Scan for the cell matching the given text and deliver its (X, Y) coordinate at center. 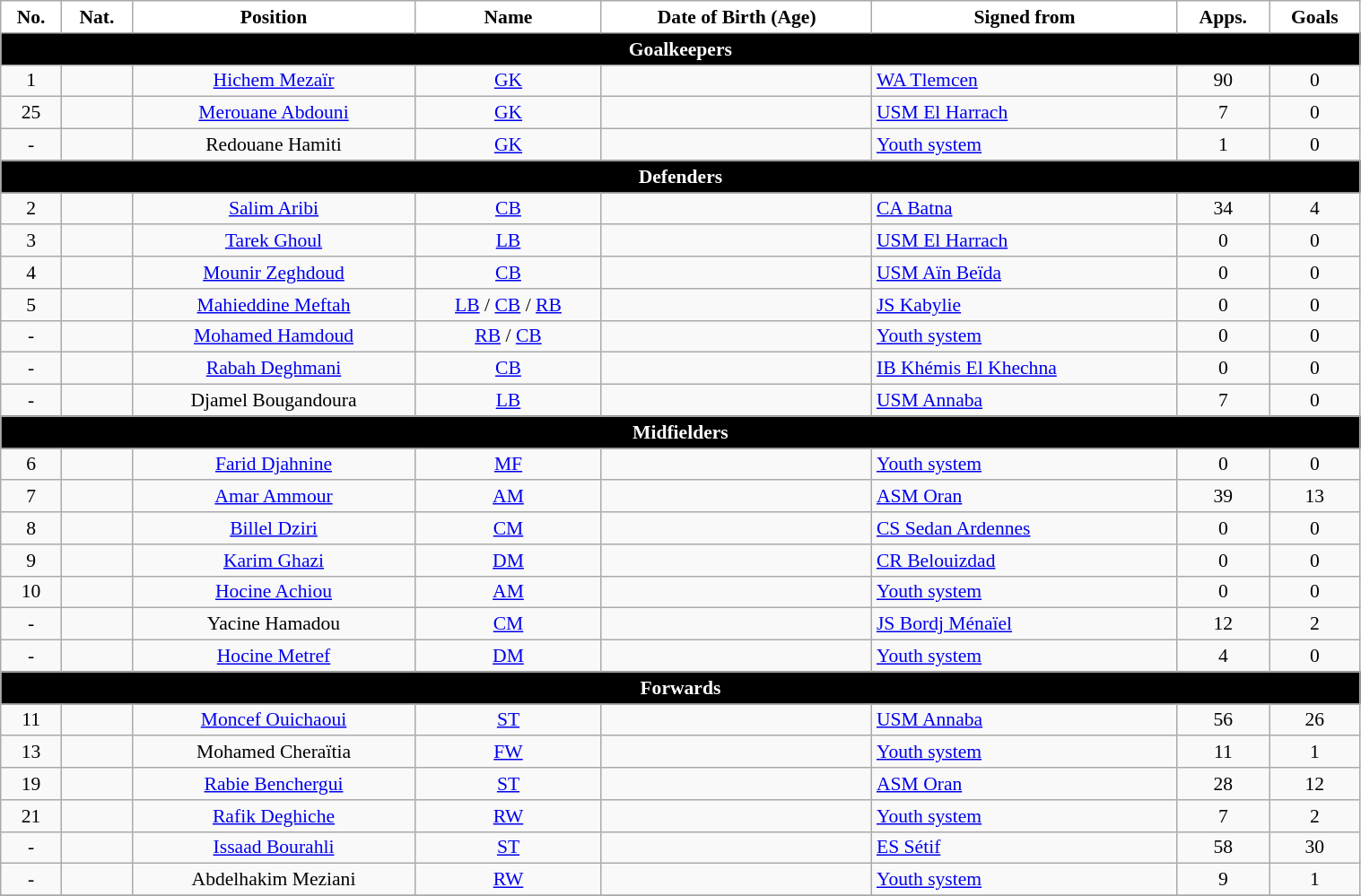
Salim Aribi (273, 209)
34 (1223, 209)
CR Belouizdad (1025, 561)
RB / CB (509, 336)
Hocine Achiou (273, 592)
Defenders (680, 177)
Mounir Zeghdoud (273, 273)
Date of Birth (Age) (736, 17)
Yacine Hamadou (273, 624)
No. (31, 17)
90 (1223, 81)
JS Bordj Ménaïel (1025, 624)
5 (31, 305)
JS Kabylie (1025, 305)
8 (31, 528)
CA Batna (1025, 209)
Midfielders (680, 432)
Hocine Metref (273, 657)
Tarek Ghoul (273, 241)
IB Khémis El Khechna (1025, 369)
Rafik Deghiche (273, 816)
Position (273, 17)
Goalkeepers (680, 49)
Apps. (1223, 17)
Karim Ghazi (273, 561)
Mohamed Hamdoud (273, 336)
3 (31, 241)
26 (1315, 720)
Mahieddine Meftah (273, 305)
MF (509, 465)
Rabie Benchergui (273, 784)
21 (31, 816)
Merouane Abdouni (273, 113)
39 (1223, 497)
56 (1223, 720)
10 (31, 592)
Moncef Ouichaoui (273, 720)
25 (31, 113)
Rabah Deghmani (273, 369)
WA Tlemcen (1025, 81)
Name (509, 17)
Nat. (97, 17)
ES Sétif (1025, 848)
CS Sedan Ardennes (1025, 528)
Amar Ammour (273, 497)
Goals (1315, 17)
Hichem Mezaïr (273, 81)
19 (31, 784)
Signed from (1025, 17)
Djamel Bougandoura (273, 401)
30 (1315, 848)
Abdelhakim Meziani (273, 880)
6 (31, 465)
Forwards (680, 688)
58 (1223, 848)
LB / CB / RB (509, 305)
28 (1223, 784)
Billel Dziri (273, 528)
Redouane Hamiti (273, 145)
Farid Djahnine (273, 465)
USM Aïn Beïda (1025, 273)
FW (509, 752)
Issaad Bourahli (273, 848)
Mohamed Cheraïtia (273, 752)
